Identify which cell holds the provided text, then report its [x, y] central coordinate. 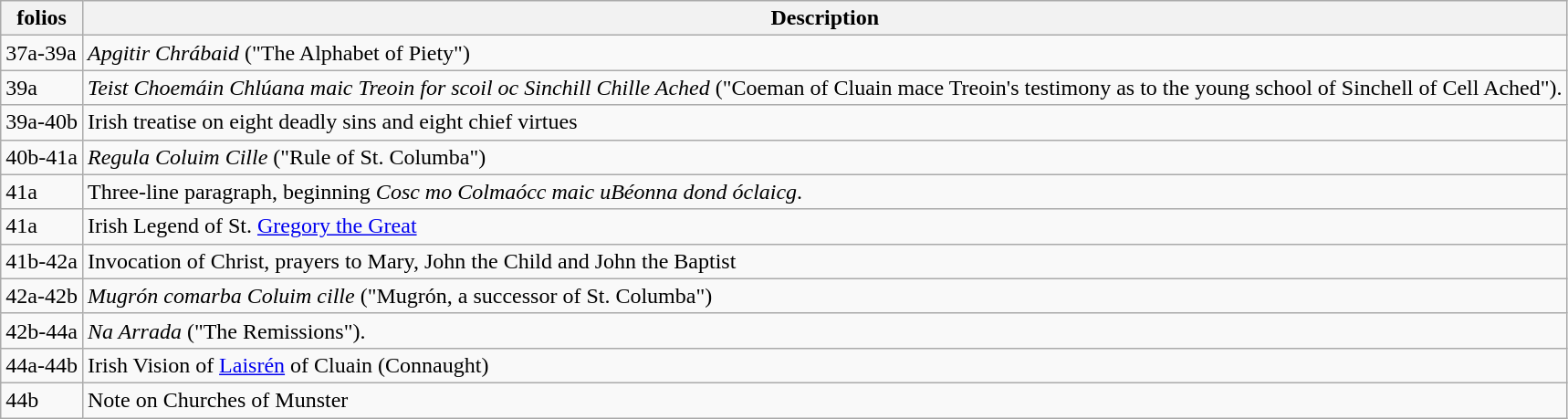
Na Arrada ("The Remissions"). [825, 330]
Mugrón comarba Coluim cille ("Mugrón, a successor of St. Columba") [825, 296]
40b-41a [42, 157]
39a-40b [42, 122]
41b-42a [42, 261]
37a-39a [42, 53]
42a-42b [42, 296]
Apgitir Chrábaid ("The Alphabet of Piety") [825, 53]
39a [42, 88]
44b [42, 400]
Note on Churches of Munster [825, 400]
Description [825, 18]
Irish Vision of Laisrén of Cluain (Connaught) [825, 365]
Irish treatise on eight deadly sins and eight chief virtues [825, 122]
42b-44a [42, 330]
Invocation of Christ, prayers to Mary, John the Child and John the Baptist [825, 261]
folios [42, 18]
44a-44b [42, 365]
Regula Coluim Cille ("Rule of St. Columba") [825, 157]
Irish Legend of St. Gregory the Great [825, 226]
Three-line paragraph, beginning Cosc mo Colmaócc maic uBéonna dond óclaicg. [825, 192]
